Determine the (X, Y) coordinate at the center of the cell enclosing the given text.  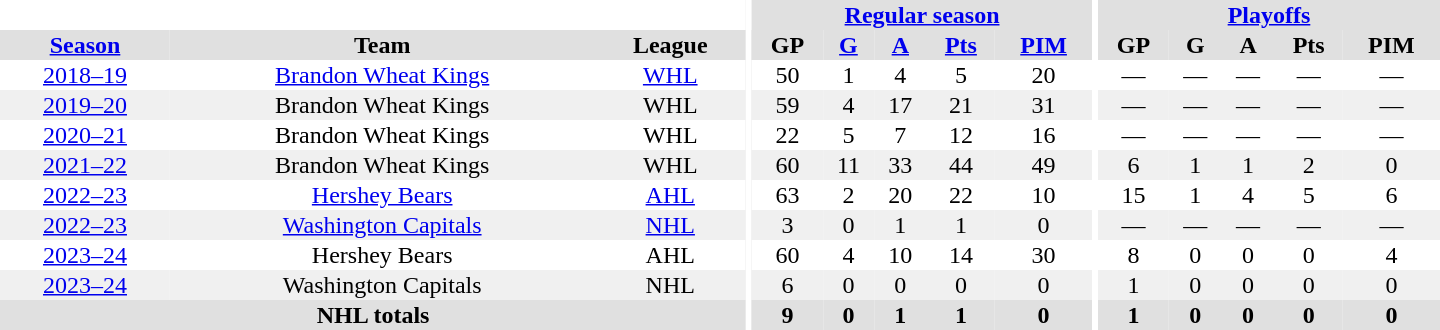
2018–19 (85, 75)
2020–21 (85, 135)
17 (900, 105)
3 (788, 225)
31 (1044, 105)
49 (1044, 165)
7 (900, 135)
63 (788, 195)
12 (961, 135)
59 (788, 105)
15 (1134, 195)
League (670, 45)
44 (961, 165)
Playoffs (1269, 15)
Regular season (922, 15)
30 (1044, 255)
11 (848, 165)
Season (85, 45)
14 (961, 255)
21 (961, 105)
Team (382, 45)
2021–22 (85, 165)
50 (788, 75)
2019–20 (85, 105)
NHL totals (373, 315)
33 (900, 165)
8 (1134, 255)
16 (1044, 135)
9 (788, 315)
